Find where the given text appears and provide that cell's center as (x, y) coordinate. 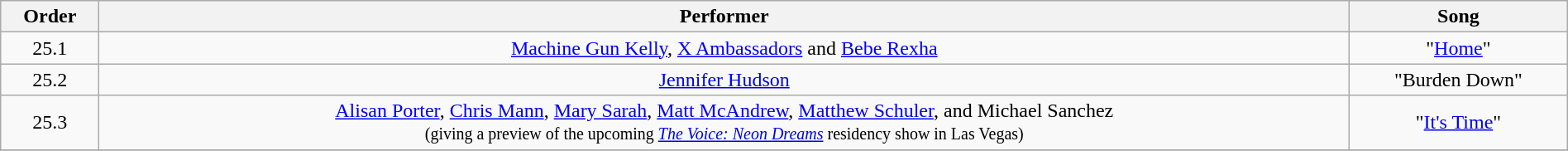
25.1 (50, 48)
"Home" (1459, 48)
Performer (724, 17)
"It's Time" (1459, 123)
Order (50, 17)
Machine Gun Kelly, X Ambassadors and Bebe Rexha (724, 48)
Song (1459, 17)
25.3 (50, 123)
"Burden Down" (1459, 80)
25.2 (50, 80)
Jennifer Hudson (724, 80)
